Return (x, y) of the center of cell containing provided text 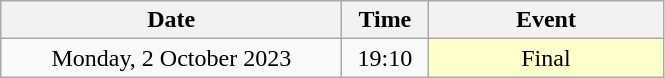
19:10 (385, 58)
Final (546, 58)
Event (546, 20)
Date (172, 20)
Time (385, 20)
Monday, 2 October 2023 (172, 58)
